Pinpoint the cell where the given text exists, returning its [X, Y] midpoint coordinate. 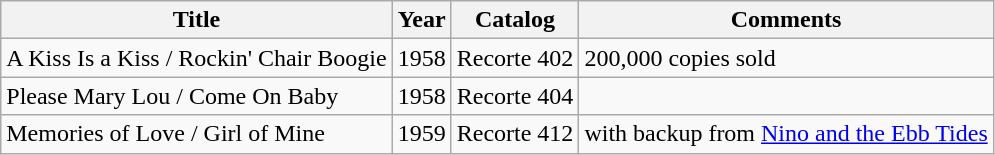
Year [422, 20]
Recorte 404 [515, 96]
Recorte 402 [515, 58]
Memories of Love / Girl of Mine [196, 134]
1959 [422, 134]
Recorte 412 [515, 134]
A Kiss Is a Kiss / Rockin' Chair Boogie [196, 58]
Title [196, 20]
with backup from Nino and the Ebb Tides [786, 134]
Comments [786, 20]
Catalog [515, 20]
200,000 copies sold [786, 58]
Please Mary Lou / Come On Baby [196, 96]
